Pinpoint the cell where the given text exists, returning its (X, Y) midpoint coordinate. 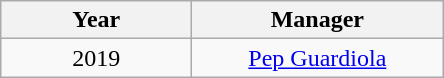
Manager (318, 20)
Pep Guardiola (318, 58)
2019 (96, 58)
Year (96, 20)
